From the cell containing the given text, extract its center point as (X, Y) coordinate. 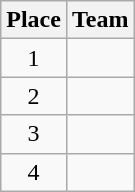
3 (34, 134)
Place (34, 20)
4 (34, 172)
1 (34, 58)
Team (100, 20)
2 (34, 96)
